Provide the (X, Y) coordinate of the cell's center where the given text is located.  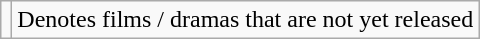
Denotes films / dramas that are not yet released (246, 20)
